Pinpoint the cell where the given text exists, returning its [x, y] midpoint coordinate. 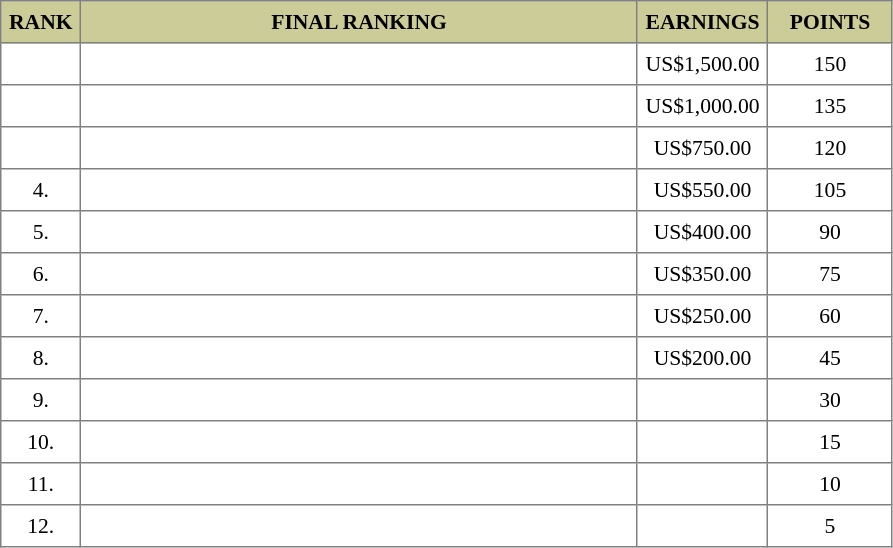
10. [41, 442]
5. [41, 232]
75 [830, 274]
US$350.00 [702, 274]
15 [830, 442]
12. [41, 526]
US$1,500.00 [702, 64]
60 [830, 316]
EARNINGS [702, 22]
150 [830, 64]
7. [41, 316]
30 [830, 400]
RANK [41, 22]
US$200.00 [702, 358]
4. [41, 190]
US$550.00 [702, 190]
135 [830, 106]
6. [41, 274]
US$250.00 [702, 316]
105 [830, 190]
10 [830, 484]
FINAL RANKING [359, 22]
US$400.00 [702, 232]
120 [830, 148]
US$1,000.00 [702, 106]
45 [830, 358]
POINTS [830, 22]
9. [41, 400]
11. [41, 484]
5 [830, 526]
US$750.00 [702, 148]
8. [41, 358]
90 [830, 232]
